Extract the (x, y) coordinate from the center of the cell holding the provided text.  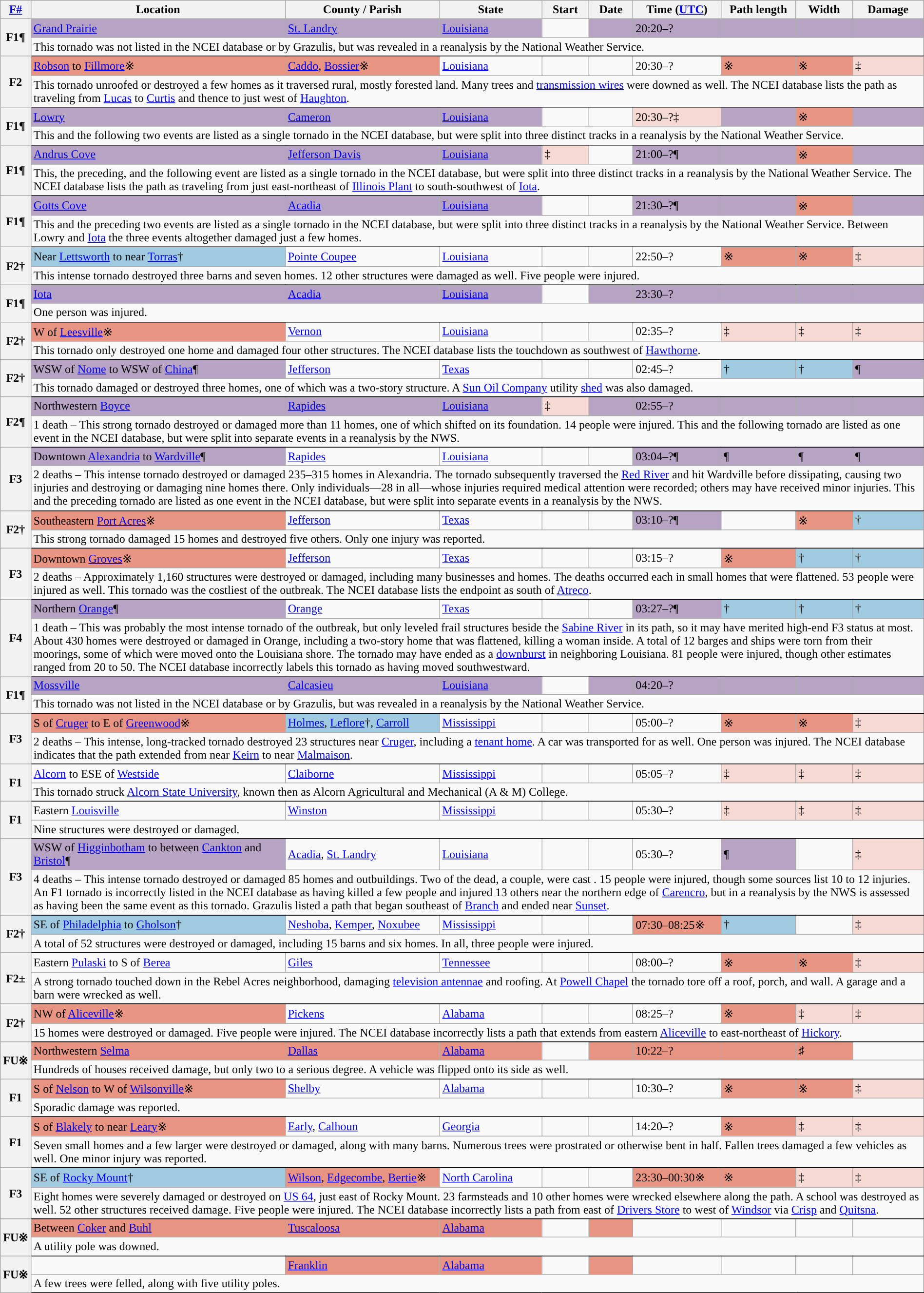
Giles (363, 962)
Grand Prairie (158, 28)
County / Parish (363, 10)
21:30–?¶ (677, 206)
A few trees were felled, along with five utility poles. (477, 1284)
Iota (158, 294)
This tornado only destroyed one home and damaged four other structures. The NCEI database lists the touchdown as southwest of Hawthorne. (477, 351)
North Carolina (491, 1177)
21:00–?¶ (677, 155)
This tornado damaged or destroyed three homes, one of which was a two-story structure. A Sun Oil Company utility shed was also damaged. (477, 388)
One person was injured. (477, 313)
03:10–?¶ (677, 520)
Lowry (158, 117)
05:00–? (677, 723)
Orange (363, 608)
S of Blakely to near Leary※ (158, 1126)
02:55–? (677, 406)
Path length (758, 10)
St. Landry (363, 28)
A utility pole was downed. (477, 1247)
Between Coker and Buhl (158, 1228)
Northwestern Boyce (158, 406)
♯ (824, 1051)
Cameron (363, 117)
Gotts Cove (158, 206)
Shelby (363, 1089)
02:35–? (677, 332)
Winston (363, 810)
Claiborne (363, 773)
23:30–00:30※ (677, 1177)
Alcorn to ESE of Westside (158, 773)
07:30–08:25※ (677, 925)
WSW of Higginbotham to between Cankton and Bristol¶ (158, 854)
Southeastern Port Acres※ (158, 520)
08:25–? (677, 1014)
05:05–? (677, 773)
10:30–? (677, 1089)
14:20–? (677, 1126)
This strong tornado damaged 15 homes and destroyed five others. Only one injury was reported. (477, 539)
W of Leesville※ (158, 332)
03:27–?¶ (677, 608)
Northwestern Selma (158, 1051)
Sporadic damage was reported. (477, 1107)
Acadia, St. Landry (363, 854)
SE of Philadelphia to Gholson† (158, 925)
Dallas (363, 1051)
WSW of Nome to WSW of China¶ (158, 369)
Eastern Pulaski to S of Berea (158, 962)
Near Lettsworth to near Torras† (158, 256)
20:30–? (677, 66)
Downtown Alexandria to Wardville¶ (158, 456)
F2 (16, 82)
Early, Calhoun (363, 1126)
Robson to Fillmore※ (158, 66)
F2± (16, 978)
S of Cruger to E of Greenwood※ (158, 723)
F2¶ (16, 422)
Neshoba, Kemper, Noxubee (363, 925)
Nine structures were destroyed or damaged. (477, 829)
State (491, 10)
Pickens (363, 1014)
This intense tornado destroyed three barns and seven homes. 12 other structures were damaged as well. Five people were injured. (477, 275)
A total of 52 structures were destroyed or damaged, including 15 barns and six homes. In all, three people were injured. (477, 943)
Damage (888, 10)
04:20–? (677, 686)
F# (16, 10)
02:45–? (677, 369)
Holmes, Leflore†, Carroll (363, 723)
Caddo, Bossier※ (363, 66)
Franklin (363, 1265)
Time (UTC) (677, 10)
Georgia (491, 1126)
F4 (16, 638)
Calcasieu (363, 686)
20:30–?‡ (677, 117)
Date (611, 10)
Hundreds of houses received damage, but only two to a serious degree. A vehicle was flipped onto its side as well. (477, 1070)
Start (565, 10)
03:15–? (677, 558)
Tennessee (491, 962)
22:50–? (677, 256)
08:00–? (677, 962)
Pointe Coupee (363, 256)
Downtown Groves※ (158, 558)
Jefferson Davis (363, 155)
This tornado struck Alcorn State University, known then as Alcorn Agricultural and Mechanical (A & M) College. (477, 792)
Wilson, Edgecombe, Bertie※ (363, 1177)
10:22–? (677, 1051)
20:20–? (677, 28)
SE of Rocky Mount† (158, 1177)
S of Nelson to W of Wilsonville※ (158, 1089)
Northern Orange¶ (158, 608)
Width (824, 10)
Andrus Cove (158, 155)
Eastern Louisville (158, 810)
Mossville (158, 686)
23:30–? (677, 294)
03:04–?¶ (677, 456)
NW of Aliceville※ (158, 1014)
Tuscaloosa (363, 1228)
Location (158, 10)
Vernon (363, 332)
